Locate the cell with the specified text and output its [x, y] center coordinate. 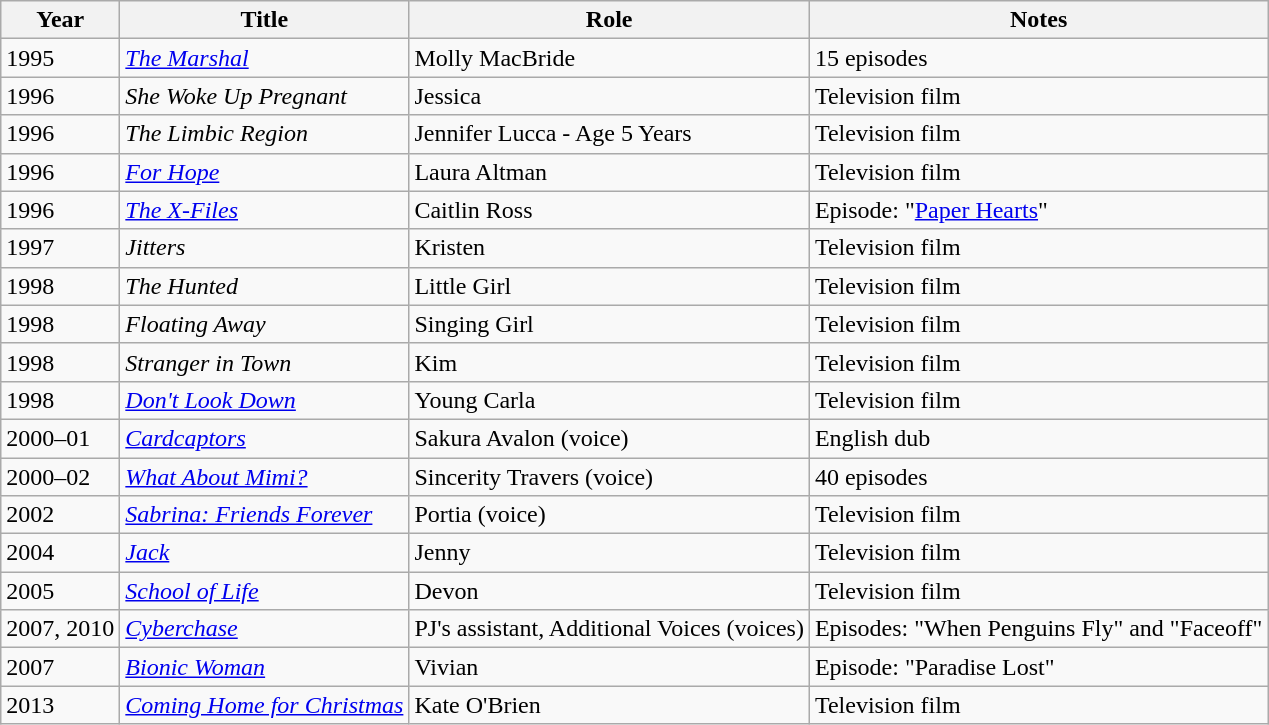
Coming Home for Christmas [264, 705]
2002 [60, 515]
Kristen [609, 248]
1995 [60, 58]
Kate O'Brien [609, 705]
Episode: "Paper Hearts" [1038, 210]
Episodes: "When Penguins Fly" and "Faceoff" [1038, 629]
Little Girl [609, 286]
Jenny [609, 553]
Caitlin Ross [609, 210]
15 episodes [1038, 58]
Cardcaptors [264, 438]
Vivian [609, 667]
Sakura Avalon (voice) [609, 438]
The Marshal [264, 58]
Role [609, 20]
Year [60, 20]
School of Life [264, 591]
Cyberchase [264, 629]
2000–02 [60, 477]
2004 [60, 553]
PJ's assistant, Additional Voices (voices) [609, 629]
The Hunted [264, 286]
Bionic Woman [264, 667]
Molly MacBride [609, 58]
40 episodes [1038, 477]
What About Mimi? [264, 477]
The X-Files [264, 210]
2005 [60, 591]
Jennifer Lucca - Age 5 Years [609, 134]
Jitters [264, 248]
Episode: "Paradise Lost" [1038, 667]
Young Carla [609, 400]
Don't Look Down [264, 400]
She Woke Up Pregnant [264, 96]
2007, 2010 [60, 629]
2007 [60, 667]
For Hope [264, 172]
2000–01 [60, 438]
Devon [609, 591]
Title [264, 20]
Jack [264, 553]
Notes [1038, 20]
1997 [60, 248]
Laura Altman [609, 172]
Stranger in Town [264, 362]
English dub [1038, 438]
Singing Girl [609, 324]
Floating Away [264, 324]
Portia (voice) [609, 515]
Sincerity Travers (voice) [609, 477]
Jessica [609, 96]
Kim [609, 362]
The Limbic Region [264, 134]
Sabrina: Friends Forever [264, 515]
2013 [60, 705]
